Locate the cell with the specified text and output its [X, Y] center coordinate. 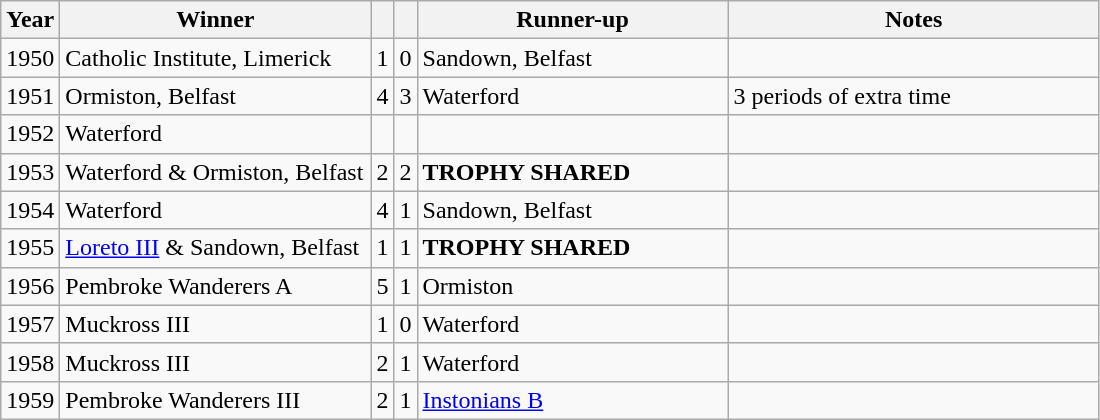
Year [30, 20]
1953 [30, 172]
1956 [30, 286]
Instonians B [572, 400]
1950 [30, 58]
Notes [914, 20]
3 periods of extra time [914, 96]
Pembroke Wanderers A [216, 286]
Ormiston [572, 286]
1954 [30, 210]
Winner [216, 20]
3 [406, 96]
Runner-up [572, 20]
1959 [30, 400]
Ormiston, Belfast [216, 96]
5 [382, 286]
Pembroke Wanderers III [216, 400]
Catholic Institute, Limerick [216, 58]
Loreto III & Sandown, Belfast [216, 248]
1952 [30, 134]
1951 [30, 96]
1955 [30, 248]
1957 [30, 324]
Waterford & Ormiston, Belfast [216, 172]
1958 [30, 362]
